From the cell containing the given text, extract its center point as [x, y] coordinate. 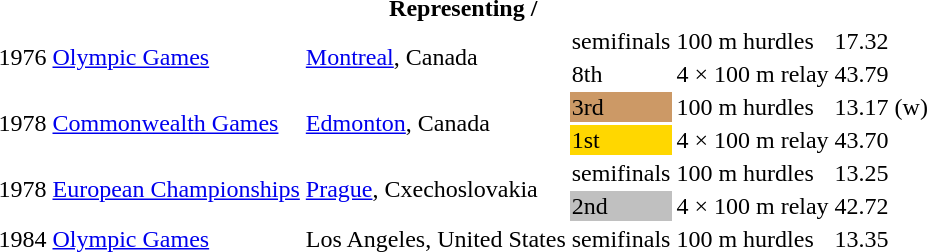
1st [621, 140]
Commonwealth Games [176, 124]
8th [621, 74]
2nd [621, 206]
European Championships [176, 190]
Montreal, Canada [436, 58]
Prague, Cxechoslovakia [436, 190]
Olympic Games [176, 58]
3rd [621, 107]
Edmonton, Canada [436, 124]
